Scan for the cell matching the given text and deliver its (X, Y) coordinate at center. 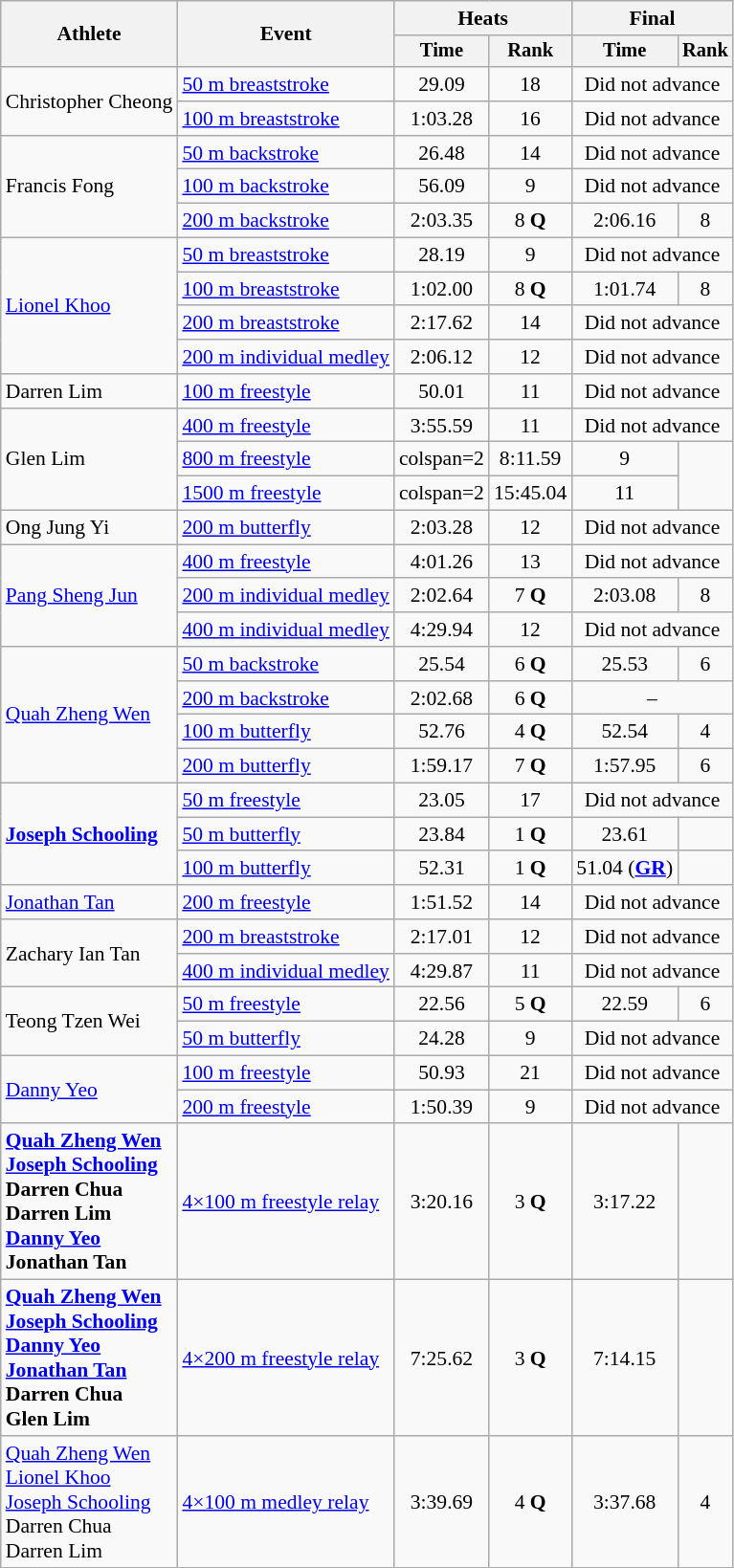
Teong Tzen Wei (90, 1022)
7:14.15 (624, 1358)
1:01.74 (624, 289)
51.04 (GR) (624, 869)
2:02.68 (442, 698)
3:55.59 (442, 426)
Pang Sheng Jun (90, 595)
100 m backstroke (285, 187)
Event (285, 34)
1:50.39 (442, 1107)
29.09 (442, 84)
2:03.35 (442, 221)
2:17.62 (442, 323)
3:37.68 (624, 1502)
2:03.08 (624, 596)
13 (530, 562)
4×100 m freestyle relay (285, 1202)
Francis Fong (90, 188)
1:03.28 (442, 119)
Christopher Cheong (90, 101)
28.19 (442, 255)
Quah Zheng WenJoseph SchoolingDarren ChuaDarren LimDanny YeoJonathan Tan (90, 1202)
Danny Yeo (90, 1091)
2:06.16 (624, 221)
25.54 (442, 664)
Final (652, 18)
Quah Zheng WenLionel KhooJoseph SchoolingDarren ChuaDarren Lim (90, 1502)
Zachary Ian Tan (90, 953)
17 (530, 801)
3:20.16 (442, 1202)
Quah Zheng WenJoseph SchoolingDanny YeoJonathan TanDarren ChuaGlen Lim (90, 1358)
56.09 (442, 187)
Athlete (90, 34)
26.48 (442, 153)
4:29.87 (442, 971)
1:02.00 (442, 289)
8:11.59 (530, 459)
1500 m freestyle (285, 494)
15:45.04 (530, 494)
16 (530, 119)
Heats (482, 18)
21 (530, 1073)
Lionel Khoo (90, 306)
1:57.95 (624, 766)
18 (530, 84)
1:51.52 (442, 902)
Darren Lim (90, 391)
23.84 (442, 834)
800 m freestyle (285, 459)
23.61 (624, 834)
52.76 (442, 732)
4:01.26 (442, 562)
2:03.28 (442, 528)
– (652, 698)
1:59.17 (442, 766)
50.01 (442, 391)
50.93 (442, 1073)
4×200 m freestyle relay (285, 1358)
52.31 (442, 869)
24.28 (442, 1039)
5 Q (530, 1005)
Quah Zheng Wen (90, 715)
2:02.64 (442, 596)
52.54 (624, 732)
25.53 (624, 664)
Joseph Schooling (90, 834)
2:06.12 (442, 357)
3:39.69 (442, 1502)
2:17.01 (442, 937)
23.05 (442, 801)
Jonathan Tan (90, 902)
22.56 (442, 1005)
4:29.94 (442, 629)
7:25.62 (442, 1358)
Glen Lim (90, 459)
22.59 (624, 1005)
3:17.22 (624, 1202)
Ong Jung Yi (90, 528)
4×100 m medley relay (285, 1502)
